Search for the cell housing the specified text and yield its (x, y) center coordinate. 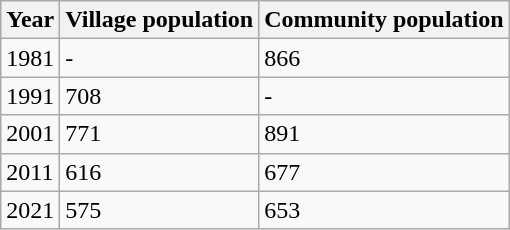
Year (30, 20)
Village population (160, 20)
Community population (384, 20)
771 (160, 134)
616 (160, 172)
891 (384, 134)
1981 (30, 58)
2011 (30, 172)
2001 (30, 134)
653 (384, 210)
708 (160, 96)
575 (160, 210)
2021 (30, 210)
866 (384, 58)
1991 (30, 96)
677 (384, 172)
